Locate the cell with the specified text and output its (x, y) center coordinate. 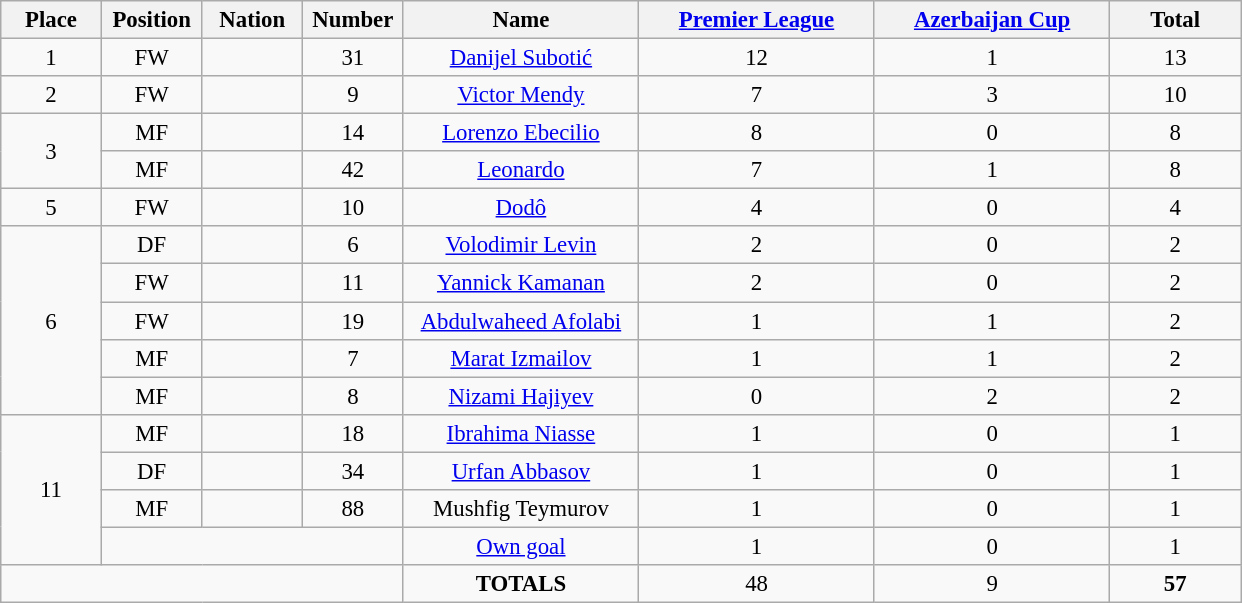
Urfan Abbasov (521, 471)
Volodimir Levin (521, 245)
Azerbaijan Cup (992, 20)
Own goal (521, 546)
Premier League (757, 20)
Marat Izmailov (521, 358)
31 (354, 58)
48 (757, 584)
Yannick Kamanan (521, 283)
Dodô (521, 208)
Position (152, 20)
19 (354, 321)
13 (1176, 58)
Place (52, 20)
18 (354, 433)
57 (1176, 584)
Name (521, 20)
Number (354, 20)
Victor Mendy (521, 95)
14 (354, 133)
TOTALS (521, 584)
Leonardo (521, 170)
Danijel Subotić (521, 58)
Mushfig Teymurov (521, 509)
88 (354, 509)
Ibrahima Niasse (521, 433)
42 (354, 170)
Abdulwaheed Afolabi (521, 321)
12 (757, 58)
Nation (252, 20)
Total (1176, 20)
Nizami Hajiyev (521, 396)
5 (52, 208)
34 (354, 471)
Lorenzo Ebecilio (521, 133)
